Determine the [X, Y] coordinate at the center of the cell enclosing the given text.  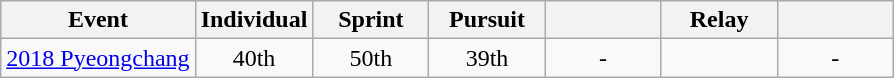
Pursuit [487, 20]
Event [98, 20]
Relay [719, 20]
50th [371, 58]
40th [254, 58]
39th [487, 58]
Individual [254, 20]
2018 Pyeongchang [98, 58]
Sprint [371, 20]
